From the cell containing the given text, extract its center point as [X, Y] coordinate. 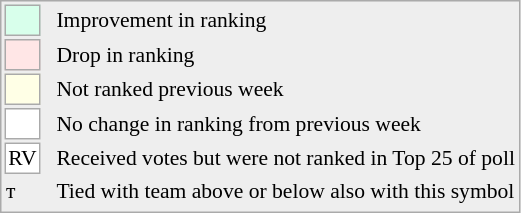
No change in ranking from previous week [286, 124]
Tied with team above or below also with this symbol [286, 191]
Drop in ranking [286, 55]
Not ranked previous week [286, 90]
RV [22, 158]
т [22, 191]
Improvement in ranking [286, 20]
Received votes but were not ranked in Top 25 of poll [286, 158]
